Pinpoint the cell where the given text exists, returning its (x, y) midpoint coordinate. 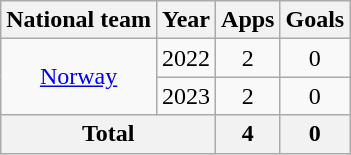
Year (186, 20)
Norway (79, 77)
2022 (186, 58)
Apps (248, 20)
Goals (315, 20)
4 (248, 134)
National team (79, 20)
Total (108, 134)
2023 (186, 96)
